Scan for the cell matching the given text and deliver its [X, Y] coordinate at center. 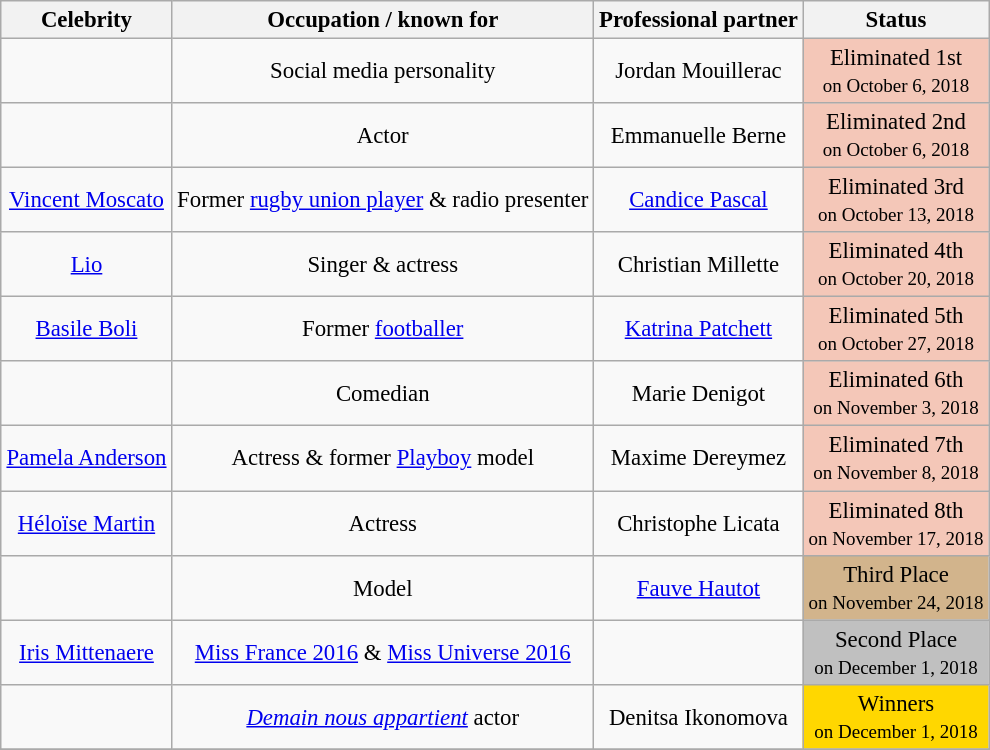
Eliminated 6th on November 3, 2018 [896, 394]
Christophe Licata [699, 522]
Actress & former Playboy model [383, 458]
Emmanuelle Berne [699, 136]
Iris Mittenaere [86, 652]
Model [383, 588]
Miss France 2016 & Miss Universe 2016 [383, 652]
Eliminated 7th on November 8, 2018 [896, 458]
Eliminated 1st on October 6, 2018 [896, 70]
Former footballer [383, 330]
Katrina Patchett [699, 330]
Status [896, 20]
Eliminated 2nd on October 6, 2018 [896, 136]
Celebrity [86, 20]
Denitsa Ikonomova [699, 716]
Actor [383, 136]
Eliminated 8th on November 17, 2018 [896, 522]
Former rugby union player & radio presenter [383, 200]
Vincent Moscato [86, 200]
Professional partner [699, 20]
Eliminated 5th on October 27, 2018 [896, 330]
Lio [86, 264]
Candice Pascal [699, 200]
Second Place on December 1, 2018 [896, 652]
Actress [383, 522]
Eliminated 3rd on October 13, 2018 [896, 200]
Social media personality [383, 70]
Demain nous appartient actor [383, 716]
Eliminated 4th on October 20, 2018 [896, 264]
Héloïse Martin [86, 522]
Comedian [383, 394]
Fauve Hautot [699, 588]
Winners on December 1, 2018 [896, 716]
Occupation / known for [383, 20]
Singer & actress [383, 264]
Maxime Dereymez [699, 458]
Basile Boli [86, 330]
Marie Denigot [699, 394]
Jordan Mouillerac [699, 70]
Third Place on November 24, 2018 [896, 588]
Christian Millette [699, 264]
Pamela Anderson [86, 458]
